Provide the [x, y] coordinate of the cell's center where the given text is located.  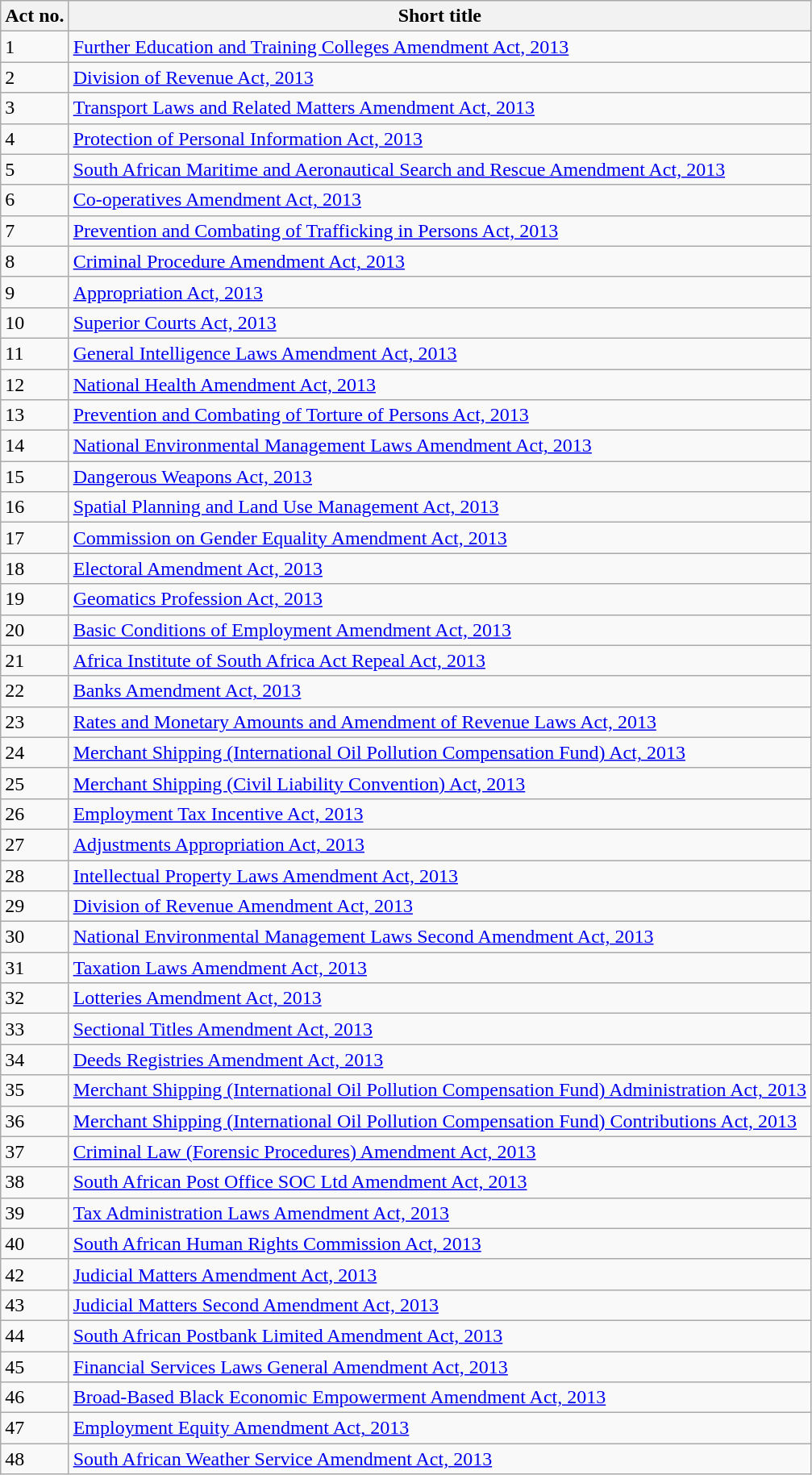
25 [35, 783]
South African Weather Service Amendment Act, 2013 [439, 1459]
Superior Courts Act, 2013 [439, 323]
National Health Amendment Act, 2013 [439, 385]
Criminal Law (Forensic Procedures) Amendment Act, 2013 [439, 1152]
21 [35, 660]
Co-operatives Amendment Act, 2013 [439, 200]
Judicial Matters Amendment Act, 2013 [439, 1274]
37 [35, 1152]
Banks Amendment Act, 2013 [439, 691]
14 [35, 446]
36 [35, 1121]
Electoral Amendment Act, 2013 [439, 569]
Act no. [35, 16]
Commission on Gender Equality Amendment Act, 2013 [439, 538]
Geomatics Profession Act, 2013 [439, 599]
Employment Tax Incentive Act, 2013 [439, 814]
39 [35, 1213]
7 [35, 231]
Lotteries Amendment Act, 2013 [439, 998]
12 [35, 385]
40 [35, 1244]
National Environmental Management Laws Amendment Act, 2013 [439, 446]
42 [35, 1274]
18 [35, 569]
44 [35, 1335]
8 [35, 261]
Prevention and Combating of Torture of Persons Act, 2013 [439, 415]
General Intelligence Laws Amendment Act, 2013 [439, 353]
Transport Laws and Related Matters Amendment Act, 2013 [439, 108]
3 [35, 108]
38 [35, 1182]
Africa Institute of South Africa Act Repeal Act, 2013 [439, 660]
Tax Administration Laws Amendment Act, 2013 [439, 1213]
Further Education and Training Colleges Amendment Act, 2013 [439, 47]
Deeds Registries Amendment Act, 2013 [439, 1060]
15 [35, 477]
Prevention and Combating of Trafficking in Persons Act, 2013 [439, 231]
31 [35, 968]
9 [35, 292]
Rates and Monetary Amounts and Amendment of Revenue Laws Act, 2013 [439, 722]
32 [35, 998]
Criminal Procedure Amendment Act, 2013 [439, 261]
1 [35, 47]
South African Human Rights Commission Act, 2013 [439, 1244]
4 [35, 139]
Division of Revenue Act, 2013 [439, 77]
27 [35, 844]
Merchant Shipping (Civil Liability Convention) Act, 2013 [439, 783]
Employment Equity Amendment Act, 2013 [439, 1428]
Merchant Shipping (International Oil Pollution Compensation Fund) Contributions Act, 2013 [439, 1121]
43 [35, 1305]
Appropriation Act, 2013 [439, 292]
13 [35, 415]
Merchant Shipping (International Oil Pollution Compensation Fund) Act, 2013 [439, 752]
30 [35, 937]
Basic Conditions of Employment Amendment Act, 2013 [439, 630]
Intellectual Property Laws Amendment Act, 2013 [439, 875]
24 [35, 752]
South African Postbank Limited Amendment Act, 2013 [439, 1335]
2 [35, 77]
Judicial Matters Second Amendment Act, 2013 [439, 1305]
11 [35, 353]
6 [35, 200]
23 [35, 722]
26 [35, 814]
19 [35, 599]
48 [35, 1459]
Spatial Planning and Land Use Management Act, 2013 [439, 507]
Financial Services Laws General Amendment Act, 2013 [439, 1367]
20 [35, 630]
10 [35, 323]
South African Maritime and Aeronautical Search and Rescue Amendment Act, 2013 [439, 169]
47 [35, 1428]
46 [35, 1398]
Merchant Shipping (International Oil Pollution Compensation Fund) Administration Act, 2013 [439, 1090]
Broad-Based Black Economic Empowerment Amendment Act, 2013 [439, 1398]
22 [35, 691]
5 [35, 169]
16 [35, 507]
Protection of Personal Information Act, 2013 [439, 139]
33 [35, 1029]
35 [35, 1090]
National Environmental Management Laws Second Amendment Act, 2013 [439, 937]
South African Post Office SOC Ltd Amendment Act, 2013 [439, 1182]
28 [35, 875]
Taxation Laws Amendment Act, 2013 [439, 968]
29 [35, 906]
45 [35, 1367]
Short title [439, 16]
Dangerous Weapons Act, 2013 [439, 477]
Adjustments Appropriation Act, 2013 [439, 844]
34 [35, 1060]
17 [35, 538]
Sectional Titles Amendment Act, 2013 [439, 1029]
Division of Revenue Amendment Act, 2013 [439, 906]
